Provide the (X, Y) coordinate of the cell's center where the given text is located.  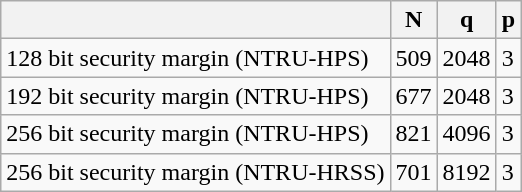
p (508, 20)
256 bit security margin (NTRU-HRSS) (196, 172)
128 bit security margin (NTRU-HPS) (196, 58)
8192 (466, 172)
701 (414, 172)
677 (414, 96)
N (414, 20)
192 bit security margin (NTRU-HPS) (196, 96)
256 bit security margin (NTRU-HPS) (196, 134)
q (466, 20)
509 (414, 58)
821 (414, 134)
4096 (466, 134)
